Extract the [X, Y] coordinate from the center of the cell holding the provided text.  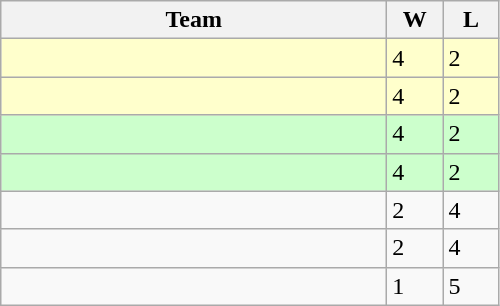
L [471, 20]
1 [415, 286]
W [415, 20]
Team [194, 20]
5 [471, 286]
